Search for the cell housing the specified text and yield its [X, Y] center coordinate. 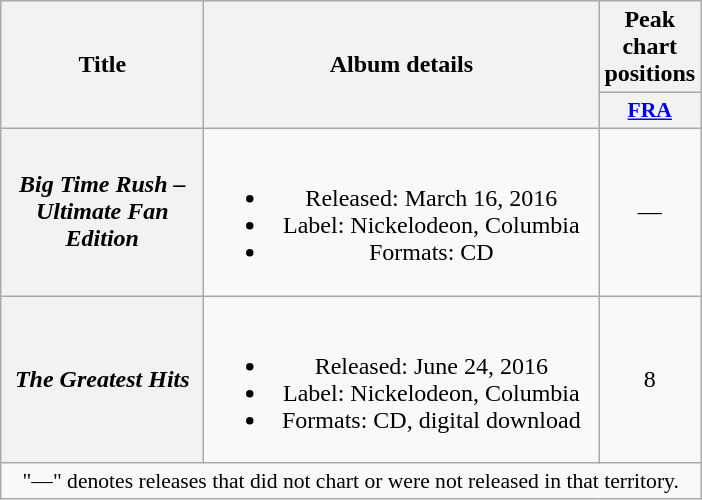
8 [650, 380]
Peak chart positions [650, 47]
Released: June 24, 2016Label: Nickelodeon, ColumbiaFormats: CD, digital download [402, 380]
FRA [650, 111]
"—" denotes releases that did not chart or were not released in that territory. [351, 481]
— [650, 212]
Big Time Rush – Ultimate Fan Edition [102, 212]
Album details [402, 65]
The Greatest Hits [102, 380]
Released: March 16, 2016Label: Nickelodeon, ColumbiaFormats: CD [402, 212]
Title [102, 65]
